Return (x, y) of the center of cell containing provided text 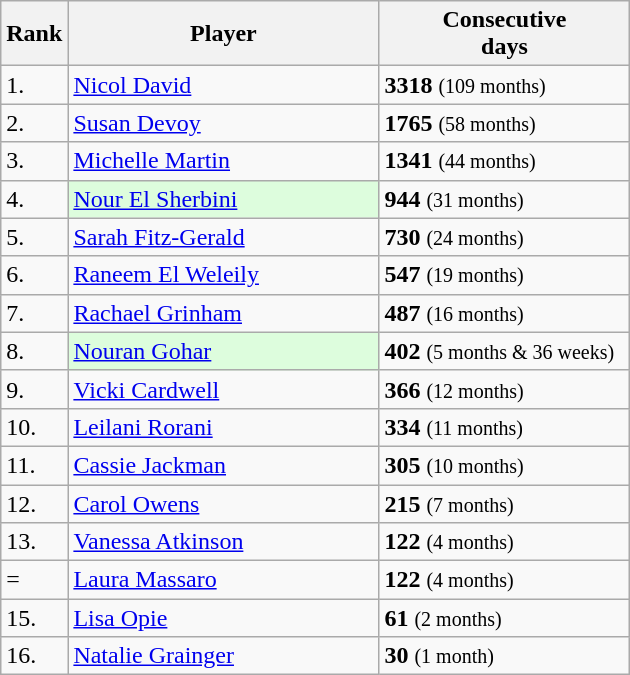
215 (7 months) (504, 503)
9. (34, 389)
= (34, 580)
61 (2 months) (504, 618)
Cassie Jackman (224, 465)
305 (10 months) (504, 465)
Carol Owens (224, 503)
Natalie Grainger (224, 656)
3. (34, 161)
Nouran Gohar (224, 351)
334 (11 months) (504, 427)
730 (24 months) (504, 237)
7. (34, 313)
Vanessa Atkinson (224, 542)
Rank (34, 34)
1341 (44 months) (504, 161)
944 (31 months) (504, 199)
Nour El Sherbini (224, 199)
Leilani Rorani (224, 427)
6. (34, 275)
5. (34, 237)
Consecutivedays (504, 34)
Lisa Opie (224, 618)
15. (34, 618)
Raneem El Weleily (224, 275)
16. (34, 656)
487 (16 months) (504, 313)
3318 (109 months) (504, 85)
547 (19 months) (504, 275)
Vicki Cardwell (224, 389)
Rachael Grinham (224, 313)
2. (34, 123)
Susan Devoy (224, 123)
Sarah Fitz-Gerald (224, 237)
Laura Massaro (224, 580)
12. (34, 503)
1. (34, 85)
30 (1 month) (504, 656)
Michelle Martin (224, 161)
402 (5 months & 36 weeks) (504, 351)
10. (34, 427)
366 (12 months) (504, 389)
11. (34, 465)
8. (34, 351)
Player (224, 34)
13. (34, 542)
Nicol David (224, 85)
1765 (58 months) (504, 123)
4. (34, 199)
